Search for the cell housing the specified text and yield its [x, y] center coordinate. 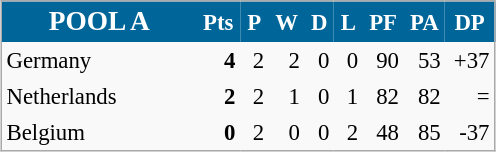
D [318, 22]
85 [424, 132]
PA [424, 22]
= [470, 96]
-37 [470, 132]
Netherlands [98, 96]
90 [384, 60]
53 [424, 60]
Germany [98, 60]
Belgium [98, 132]
DP [470, 22]
P [254, 22]
PF [384, 22]
Pts [218, 22]
L [348, 22]
W [287, 22]
4 [218, 60]
48 [384, 132]
+37 [470, 60]
POOL A [98, 22]
